Identify which cell holds the provided text, then report its (x, y) central coordinate. 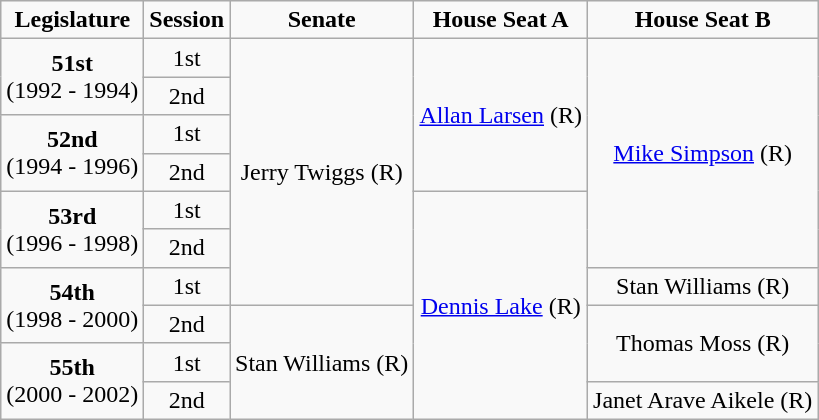
Mike Simpson (R) (703, 153)
Jerry Twiggs (R) (322, 172)
52nd (1994 - 1996) (72, 153)
51st (1992 - 1994) (72, 77)
Session (187, 20)
Allan Larsen (R) (501, 115)
House Seat B (703, 20)
Janet Arave Aikele (R) (703, 400)
55th (2000 - 2002) (72, 381)
Thomas Moss (R) (703, 343)
Dennis Lake (R) (501, 305)
Legislature (72, 20)
Senate (322, 20)
54th (1998 - 2000) (72, 305)
House Seat A (501, 20)
53rd (1996 - 1998) (72, 229)
